For the text-containing cell, return its midpoint in (x, y) coordinate format. 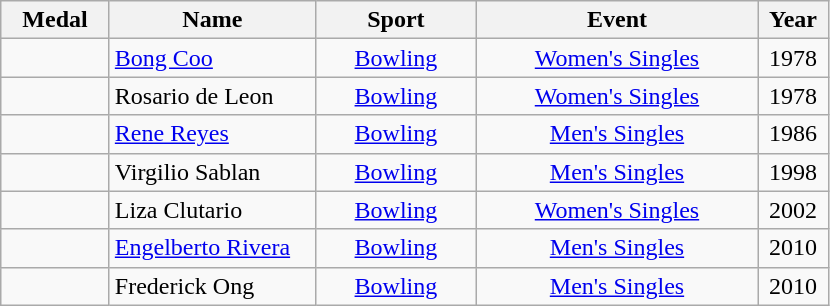
Event (616, 20)
Virgilio Sablan (212, 172)
2002 (794, 210)
Frederick Ong (212, 286)
Bong Coo (212, 58)
Rosario de Leon (212, 96)
Medal (56, 20)
Liza Clutario (212, 210)
Name (212, 20)
Engelberto Rivera (212, 248)
Sport (396, 20)
1986 (794, 134)
Year (794, 20)
1998 (794, 172)
Rene Reyes (212, 134)
